Search for the cell housing the specified text and yield its (X, Y) center coordinate. 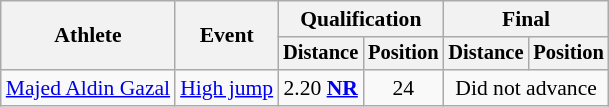
Did not advance (526, 88)
24 (403, 88)
Event (226, 36)
Athlete (88, 36)
Majed Aldin Gazal (88, 88)
Qualification (360, 19)
High jump (226, 88)
Final (526, 19)
2.20 NR (320, 88)
